Return the (X, Y) coordinate for the center point of the cell that contains the specified text.  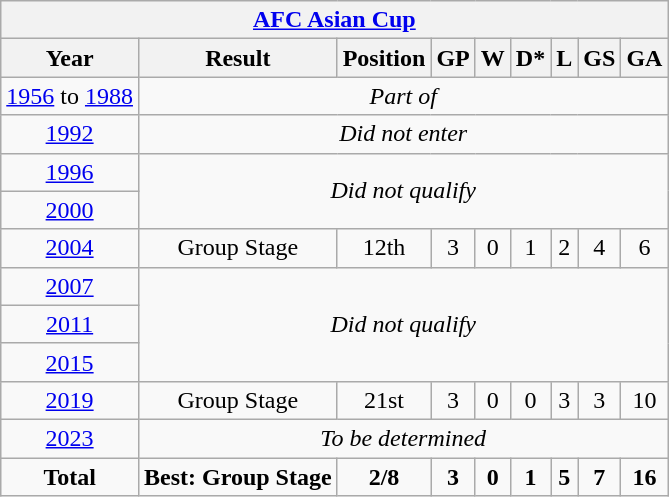
2000 (70, 210)
1996 (70, 172)
Best: Group Stage (238, 477)
Did not enter (402, 134)
Position (384, 58)
To be determined (402, 438)
2 (564, 248)
2011 (70, 324)
D* (530, 58)
7 (600, 477)
2023 (70, 438)
GA (644, 58)
16 (644, 477)
1992 (70, 134)
Year (70, 58)
Part of (402, 96)
12th (384, 248)
4 (600, 248)
Total (70, 477)
1956 to 1988 (70, 96)
2015 (70, 362)
AFC Asian Cup (334, 20)
GS (600, 58)
2/8 (384, 477)
6 (644, 248)
21st (384, 400)
2004 (70, 248)
2019 (70, 400)
Result (238, 58)
2007 (70, 286)
5 (564, 477)
GP (453, 58)
10 (644, 400)
L (564, 58)
W (492, 58)
